Provide the [X, Y] coordinate of the cell's center where the given text is located.  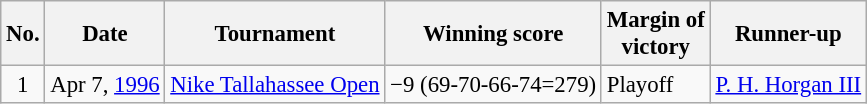
P. H. Horgan III [788, 85]
Playoff [656, 85]
Runner-up [788, 34]
Date [105, 34]
Tournament [275, 34]
−9 (69-70-66-74=279) [494, 85]
Apr 7, 1996 [105, 85]
Margin ofvictory [656, 34]
1 [23, 85]
No. [23, 34]
Nike Tallahassee Open [275, 85]
Winning score [494, 34]
